Determine the (x, y) coordinate at the center of the cell enclosing the given text.  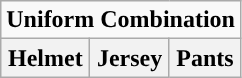
Helmet (46, 58)
Uniform Combination (121, 20)
Pants (204, 58)
Jersey (130, 58)
